Identify which cell holds the provided text, then report its (X, Y) central coordinate. 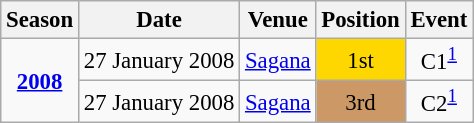
3rd (360, 102)
1st (360, 60)
Date (158, 20)
C11 (439, 60)
C21 (439, 102)
2008 (40, 81)
Venue (278, 20)
Season (40, 20)
Position (360, 20)
Event (439, 20)
